Search for the cell housing the specified text and yield its [X, Y] center coordinate. 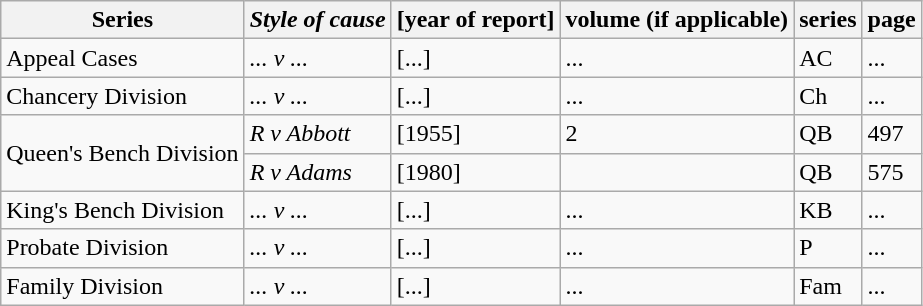
Style of cause [318, 20]
R v Adams [318, 172]
Fam [828, 286]
575 [892, 172]
[1980] [476, 172]
[year of report] [476, 20]
Ch [828, 96]
[1955] [476, 134]
page [892, 20]
497 [892, 134]
Chancery Division [122, 96]
P [828, 248]
2 [677, 134]
volume (if applicable) [677, 20]
Probate Division [122, 248]
Appeal Cases [122, 58]
King's Bench Division [122, 210]
KB [828, 210]
R v Abbott [318, 134]
Queen's Bench Division [122, 153]
series [828, 20]
Series [122, 20]
AC [828, 58]
Family Division [122, 286]
